Locate the cell with the specified text and output its (X, Y) center coordinate. 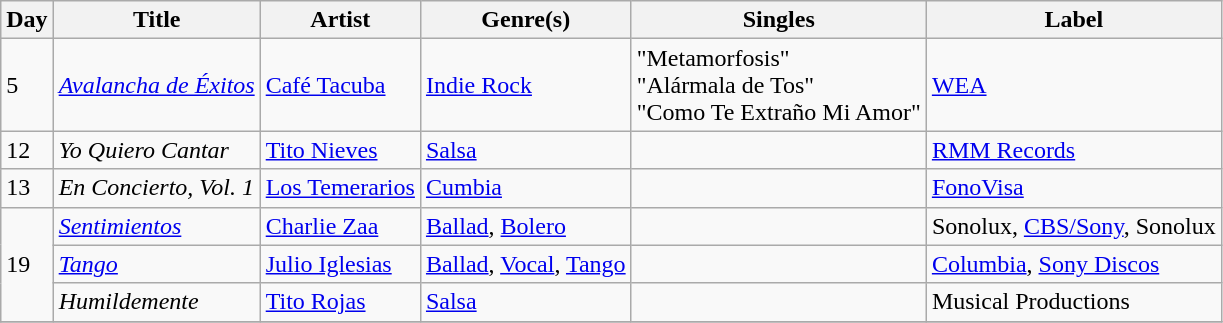
Café Tacuba (340, 85)
Cumbia (526, 188)
Charlie Zaa (340, 226)
Musical Productions (1074, 302)
Tango (156, 264)
"Metamorfosis""Alármala de Tos""Como Te Extraño Mi Amor" (778, 85)
Yo Quiero Cantar (156, 150)
Julio Iglesias (340, 264)
WEA (1074, 85)
13 (27, 188)
Tito Rojas (340, 302)
En Concierto, Vol. 1 (156, 188)
Singles (778, 20)
5 (27, 85)
Genre(s) (526, 20)
Day (27, 20)
Ballad, Bolero (526, 226)
Ballad, Vocal, Tango (526, 264)
Los Temerarios (340, 188)
Humildemente (156, 302)
Sonolux, CBS/Sony, Sonolux (1074, 226)
19 (27, 264)
Tito Nieves (340, 150)
Columbia, Sony Discos (1074, 264)
Indie Rock (526, 85)
FonoVisa (1074, 188)
Artist (340, 20)
Sentimientos (156, 226)
Label (1074, 20)
12 (27, 150)
Avalancha de Éxitos (156, 85)
Title (156, 20)
RMM Records (1074, 150)
